Return [X, Y] of the center of cell containing provided text 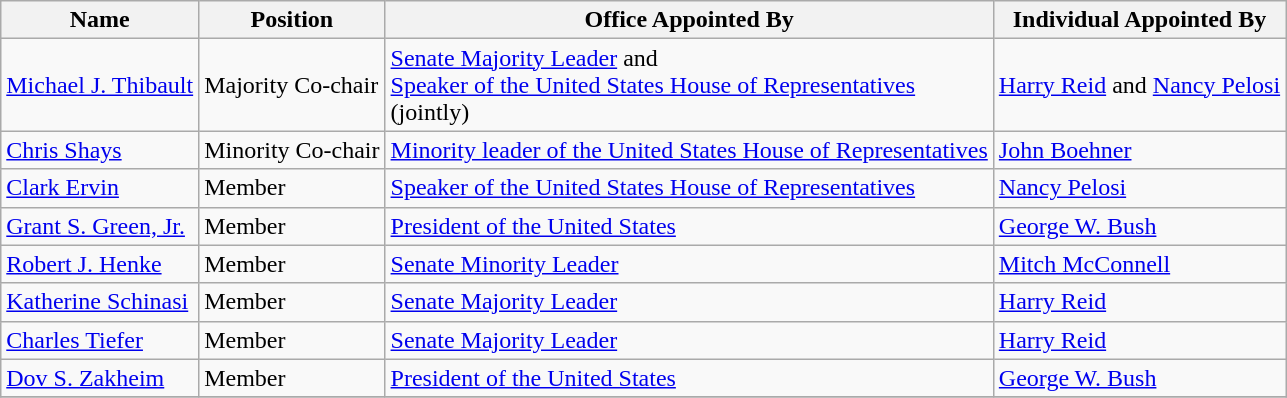
Senate Majority Leader andSpeaker of the United States House of Representatives(jointly) [689, 85]
Minority Co-chair [292, 150]
Senate Minority Leader [689, 264]
Mitch McConnell [1139, 264]
Clark Ervin [100, 188]
Name [100, 20]
John Boehner [1139, 150]
Minority leader of the United States House of Representatives [689, 150]
Chris Shays [100, 150]
Harry Reid and Nancy Pelosi [1139, 85]
Dov S. Zakheim [100, 378]
Charles Tiefer [100, 340]
Katherine Schinasi [100, 302]
Nancy Pelosi [1139, 188]
Position [292, 20]
Michael J. Thibault [100, 85]
Majority Co-chair [292, 85]
Robert J. Henke [100, 264]
Speaker of the United States House of Representatives [689, 188]
Grant S. Green, Jr. [100, 226]
Individual Appointed By [1139, 20]
Office Appointed By [689, 20]
